Output the (X, Y) coordinate of the center of the cell containing the given text.  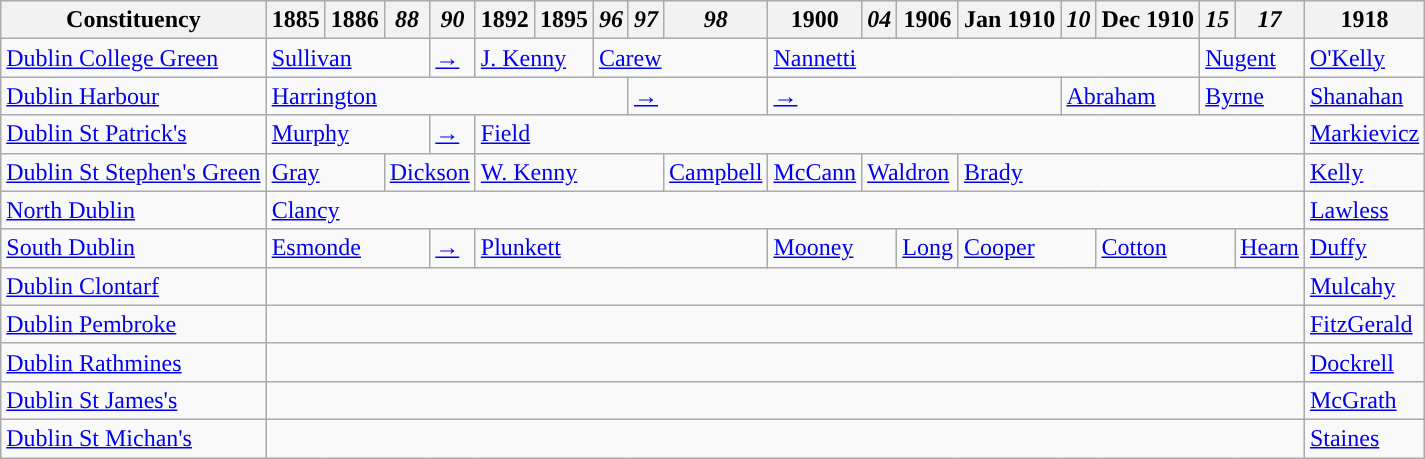
Hearn (1270, 248)
Lawless (1364, 210)
Clancy (785, 210)
Kelly (1364, 172)
Dickson (430, 172)
90 (453, 20)
Waldron (910, 172)
Carew (680, 58)
Byrne (1252, 96)
Markievicz (1364, 134)
Harrington (447, 96)
Esmonde (348, 248)
O'Kelly (1364, 58)
Constituency (134, 20)
Campbell (716, 172)
North Dublin (134, 210)
Jan 1910 (1009, 20)
Dublin College Green (134, 58)
1885 (296, 20)
McCann (815, 172)
15 (1218, 20)
Nugent (1252, 58)
Mooney (832, 248)
Cooper (1026, 248)
96 (610, 20)
Nannetti (984, 58)
1886 (354, 20)
Gray (325, 172)
Dockrell (1364, 362)
J. Kenny (534, 58)
Murphy (348, 134)
1895 (564, 20)
McGrath (1364, 400)
Duffy (1364, 248)
Long (928, 248)
10 (1078, 20)
Field (890, 134)
04 (880, 20)
Dublin Pembroke (134, 324)
17 (1270, 20)
South Dublin (134, 248)
Shanahan (1364, 96)
1892 (504, 20)
Abraham (1130, 96)
W. Kenny (569, 172)
Dublin Rathmines (134, 362)
Dec 1910 (1148, 20)
Mulcahy (1364, 286)
98 (716, 20)
FitzGerald (1364, 324)
Dublin St James's (134, 400)
97 (646, 20)
Dublin St Michan's (134, 438)
Dublin Clontarf (134, 286)
Dublin St Stephen's Green (134, 172)
Brady (1131, 172)
1906 (928, 20)
1900 (815, 20)
Plunkett (622, 248)
Staines (1364, 438)
1918 (1364, 20)
Cotton (1166, 248)
Sullivan (348, 58)
Dublin St Patrick's (134, 134)
88 (407, 20)
Dublin Harbour (134, 96)
